Identify which cell holds the provided text, then report its (X, Y) central coordinate. 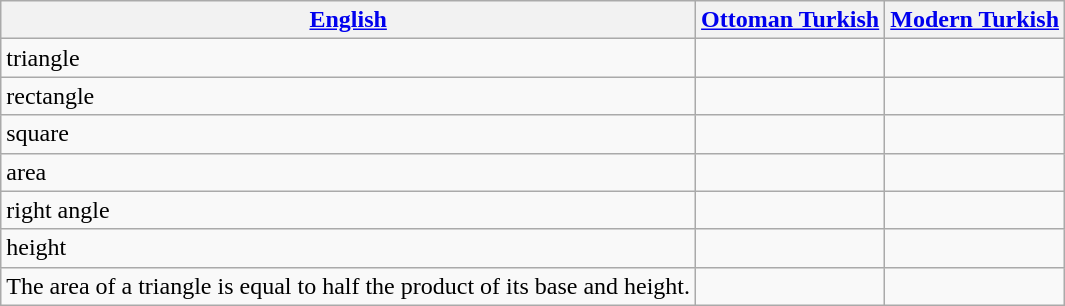
Ottoman Turkish (790, 20)
triangle (348, 58)
height (348, 248)
rectangle (348, 96)
Modern Turkish (975, 20)
area (348, 172)
square (348, 134)
right angle (348, 210)
The area of a triangle is equal to half the product of its base and height. (348, 286)
English (348, 20)
